For the text-containing cell, return its midpoint in (x, y) coordinate format. 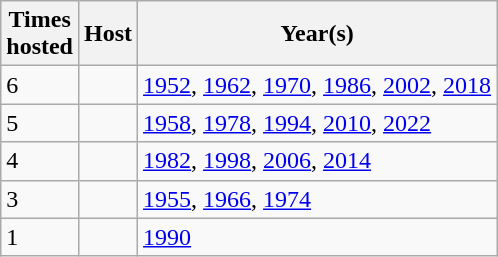
5 (40, 123)
1 (40, 237)
4 (40, 161)
1952, 1962, 1970, 1986, 2002, 2018 (318, 85)
1955, 1966, 1974 (318, 199)
3 (40, 199)
Times hosted (40, 34)
1982, 1998, 2006, 2014 (318, 161)
Host (108, 34)
1958, 1978, 1994, 2010, 2022 (318, 123)
1990 (318, 237)
6 (40, 85)
Year(s) (318, 34)
